Extract the (X, Y) coordinate from the center of the cell holding the provided text.  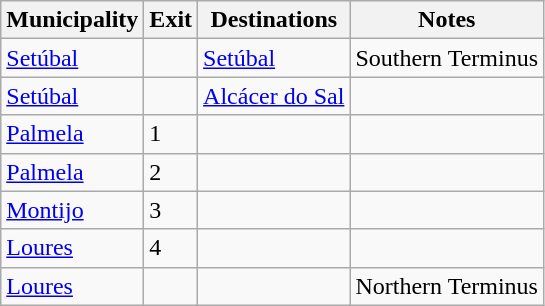
Municipality (72, 20)
Northern Terminus (447, 286)
Notes (447, 20)
4 (171, 248)
3 (171, 210)
Southern Terminus (447, 58)
1 (171, 134)
2 (171, 172)
Destinations (274, 20)
Alcácer do Sal (274, 96)
Exit (171, 20)
Montijo (72, 210)
